Output the (x, y) coordinate of the center of the cell containing the given text.  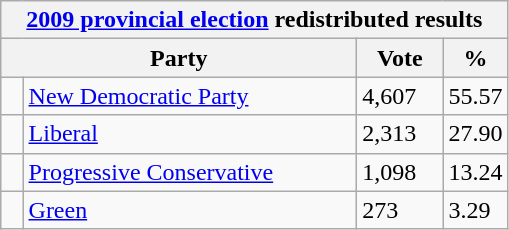
3.29 (476, 210)
Party (179, 58)
27.90 (476, 134)
Vote (400, 58)
2009 provincial election redistributed results (254, 20)
Green (190, 210)
13.24 (476, 172)
Progressive Conservative (190, 172)
273 (400, 210)
4,607 (400, 96)
% (476, 58)
New Democratic Party (190, 96)
1,098 (400, 172)
2,313 (400, 134)
Liberal (190, 134)
55.57 (476, 96)
